Return the [x, y] coordinate for the center point of the cell that contains the specified text.  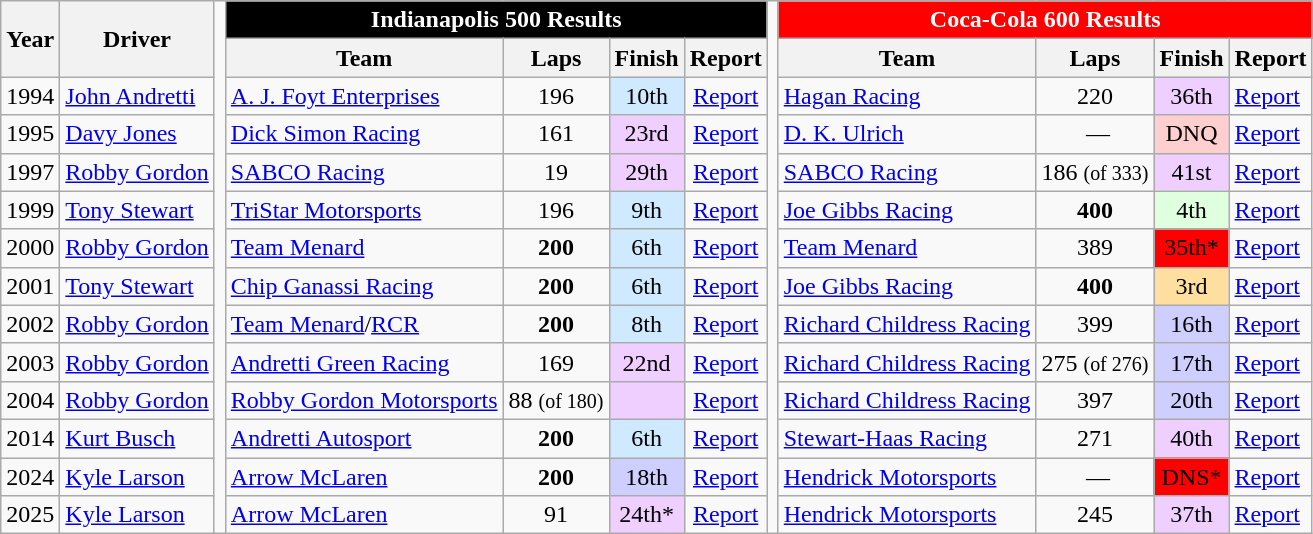
Chip Ganassi Racing [364, 286]
Davy Jones [137, 134]
2001 [30, 286]
A. J. Foyt Enterprises [364, 96]
271 [1095, 438]
2002 [30, 324]
41st [1192, 172]
1995 [30, 134]
Coca-Cola 600 Results [1045, 20]
389 [1095, 248]
161 [556, 134]
DNQ [1192, 134]
22nd [646, 362]
2025 [30, 515]
DNS* [1192, 477]
40th [1192, 438]
D. K. Ulrich [907, 134]
TriStar Motorsports [364, 210]
Hagan Racing [907, 96]
Andretti Autosport [364, 438]
Dick Simon Racing [364, 134]
35th* [1192, 248]
10th [646, 96]
36th [1192, 96]
Robby Gordon Motorsports [364, 400]
2003 [30, 362]
245 [1095, 515]
4th [1192, 210]
Andretti Green Racing [364, 362]
2004 [30, 400]
169 [556, 362]
2000 [30, 248]
397 [1095, 400]
29th [646, 172]
Kurt Busch [137, 438]
Driver [137, 39]
1994 [30, 96]
17th [1192, 362]
220 [1095, 96]
9th [646, 210]
37th [1192, 515]
20th [1192, 400]
186 (of 333) [1095, 172]
23rd [646, 134]
Team Menard/RCR [364, 324]
88 (of 180) [556, 400]
19 [556, 172]
3rd [1192, 286]
Stewart-Haas Racing [907, 438]
8th [646, 324]
Year [30, 39]
John Andretti [137, 96]
Indianapolis 500 Results [496, 20]
399 [1095, 324]
16th [1192, 324]
18th [646, 477]
275 (of 276) [1095, 362]
1999 [30, 210]
24th* [646, 515]
2014 [30, 438]
2024 [30, 477]
1997 [30, 172]
91 [556, 515]
